Return the (X, Y) coordinate for the center point of the cell that contains the specified text.  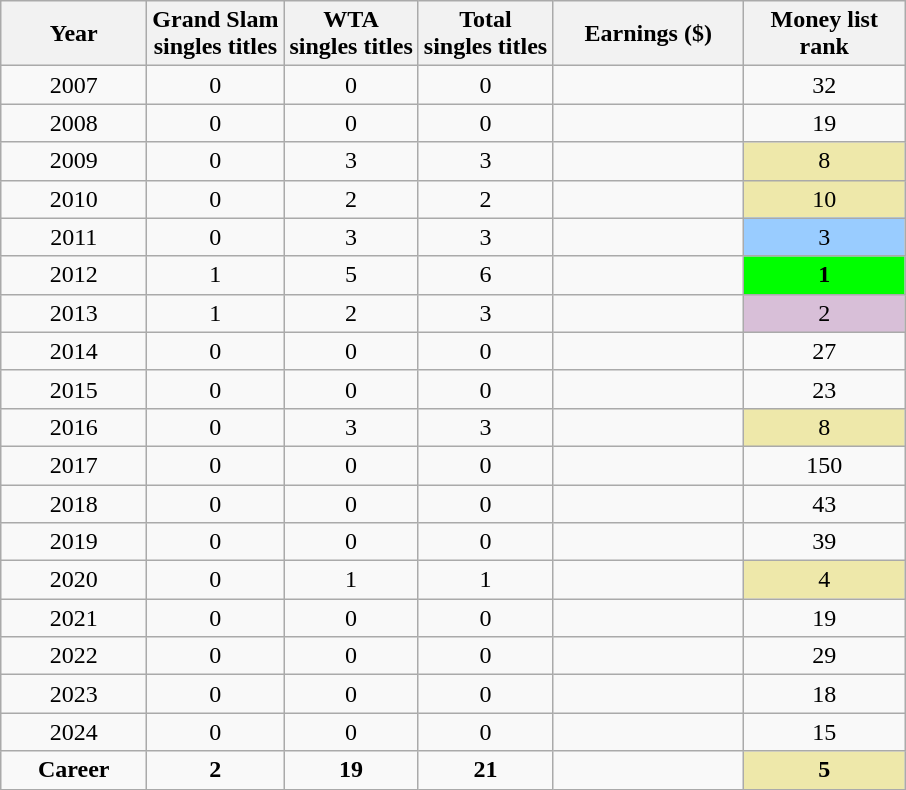
2007 (74, 85)
2021 (74, 618)
2010 (74, 199)
2015 (74, 389)
10 (824, 199)
27 (824, 351)
2020 (74, 580)
Grand Slamsingles titles (216, 34)
2017 (74, 465)
Totalsingles titles (485, 34)
4 (824, 580)
2016 (74, 427)
2024 (74, 732)
150 (824, 465)
Money list rank (824, 34)
2008 (74, 123)
2023 (74, 694)
2018 (74, 503)
2009 (74, 161)
WTA singles titles (351, 34)
Career (74, 770)
2011 (74, 237)
2013 (74, 313)
29 (824, 656)
2019 (74, 542)
Year (74, 34)
6 (485, 275)
Earnings ($) (648, 34)
2022 (74, 656)
2012 (74, 275)
2014 (74, 351)
39 (824, 542)
18 (824, 694)
23 (824, 389)
32 (824, 85)
21 (485, 770)
15 (824, 732)
43 (824, 503)
